For the text-containing cell, return its midpoint in (x, y) coordinate format. 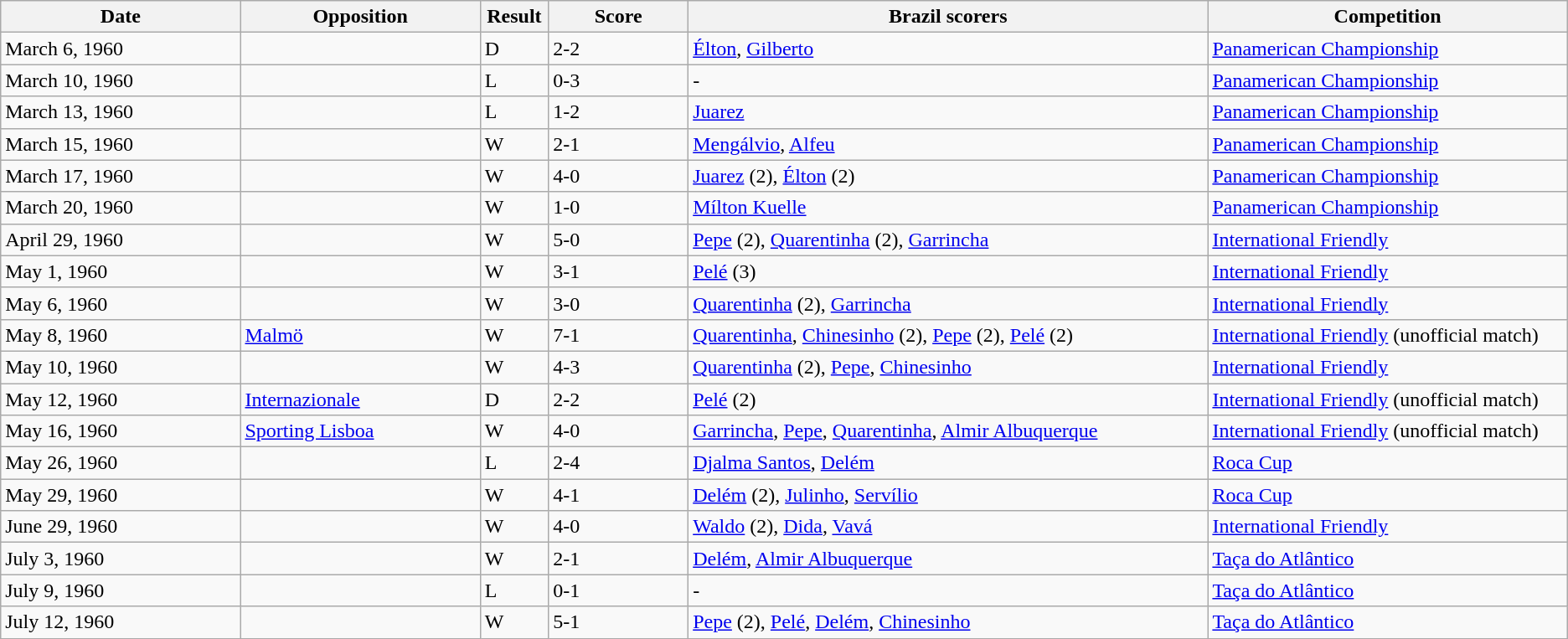
March 13, 1960 (121, 112)
Pepe (2), Quarentinha (2), Garrincha (948, 240)
Score (618, 17)
Quarentinha (2), Pepe, Chinesinho (948, 367)
1-0 (618, 208)
May 12, 1960 (121, 399)
Pepe (2), Pelé, Delém, Chinesinho (948, 622)
Delém (2), Julinho, Servílio (948, 495)
July 3, 1960 (121, 559)
Delém, Almir Albuquerque (948, 559)
5-1 (618, 622)
Competition (1387, 17)
Quarentinha (2), Garrincha (948, 303)
Pelé (3) (948, 271)
0-3 (618, 80)
Djalma Santos, Delém (948, 463)
Élton, Gilberto (948, 49)
5-0 (618, 240)
0-1 (618, 590)
Pelé (2) (948, 399)
Mengálvio, Alfeu (948, 144)
May 10, 1960 (121, 367)
1-2 (618, 112)
4-3 (618, 367)
May 26, 1960 (121, 463)
April 29, 1960 (121, 240)
Juarez (948, 112)
Juarez (2), Élton (2) (948, 176)
May 6, 1960 (121, 303)
March 6, 1960 (121, 49)
2-4 (618, 463)
Result (514, 17)
4-1 (618, 495)
Opposition (360, 17)
March 17, 1960 (121, 176)
Mílton Kuelle (948, 208)
June 29, 1960 (121, 527)
Internazionale (360, 399)
May 1, 1960 (121, 271)
Brazil scorers (948, 17)
Malmö (360, 335)
Sporting Lisboa (360, 431)
July 12, 1960 (121, 622)
March 20, 1960 (121, 208)
7-1 (618, 335)
March 10, 1960 (121, 80)
Garrincha, Pepe, Quarentinha, Almir Albuquerque (948, 431)
Quarentinha, Chinesinho (2), Pepe (2), Pelé (2) (948, 335)
May 16, 1960 (121, 431)
Date (121, 17)
Waldo (2), Dida, Vavá (948, 527)
3-1 (618, 271)
July 9, 1960 (121, 590)
March 15, 1960 (121, 144)
3-0 (618, 303)
May 8, 1960 (121, 335)
May 29, 1960 (121, 495)
